Output the [X, Y] coordinate of the center of the cell containing the given text.  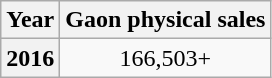
Gaon physical sales [166, 20]
166,503+ [166, 58]
2016 [30, 58]
Year [30, 20]
